Extract the [x, y] coordinate from the center of the cell holding the provided text.  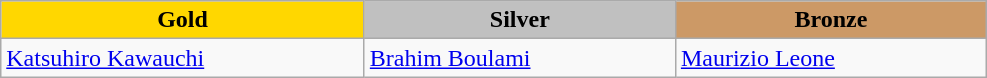
Maurizio Leone [830, 58]
Katsuhiro Kawauchi [183, 58]
Bronze [830, 20]
Silver [520, 20]
Brahim Boulami [520, 58]
Gold [183, 20]
